Capture the cell that displays the provided text and extract its [x, y] central coordinate. 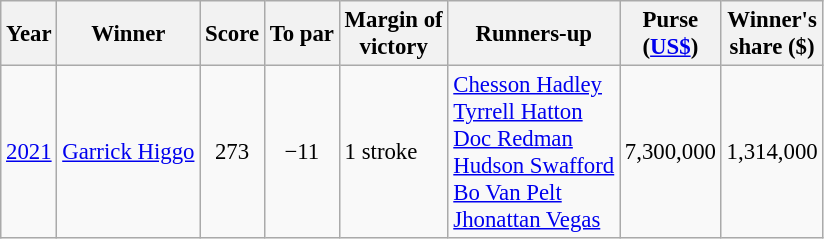
1,314,000 [772, 152]
1 stroke [394, 152]
Score [232, 34]
Winner [128, 34]
7,300,000 [671, 152]
2021 [29, 152]
Chesson Hadley Tyrrell Hatton Doc Redman Hudson Swafford Bo Van Pelt Jhonattan Vegas [534, 152]
Winner'sshare ($) [772, 34]
Year [29, 34]
Runners-up [534, 34]
To par [302, 34]
Garrick Higgo [128, 152]
273 [232, 152]
Margin ofvictory [394, 34]
−11 [302, 152]
Purse(US$) [671, 34]
